Pinpoint the cell where the given text exists, returning its (x, y) midpoint coordinate. 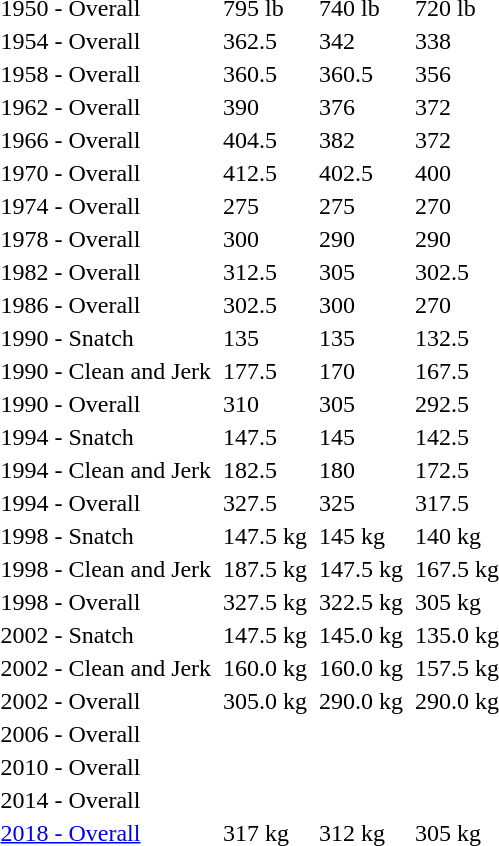
187.5 kg (266, 569)
180 (362, 470)
402.5 (362, 173)
404.5 (266, 140)
305.0 kg (266, 701)
325 (362, 503)
302.5 (266, 305)
382 (362, 140)
290.0 kg (362, 701)
182.5 (266, 470)
412.5 (266, 173)
290 (362, 239)
342 (362, 41)
145 kg (362, 536)
362.5 (266, 41)
177.5 (266, 371)
145 (362, 437)
145.0 kg (362, 635)
310 (266, 404)
147.5 (266, 437)
170 (362, 371)
327.5 (266, 503)
322.5 kg (362, 602)
312.5 (266, 272)
376 (362, 107)
327.5 kg (266, 602)
390 (266, 107)
